Locate the cell with the specified text and output its (x, y) center coordinate. 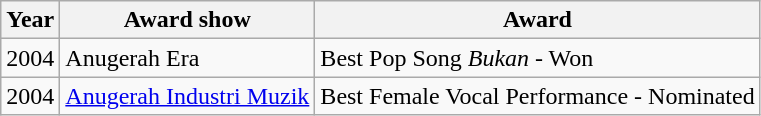
Best Female Vocal Performance - Nominated (538, 96)
Year (30, 20)
Anugerah Industri Muzik (188, 96)
Award (538, 20)
Award show (188, 20)
Anugerah Era (188, 58)
Best Pop Song Bukan - Won (538, 58)
